For the text-containing cell, return its midpoint in [x, y] coordinate format. 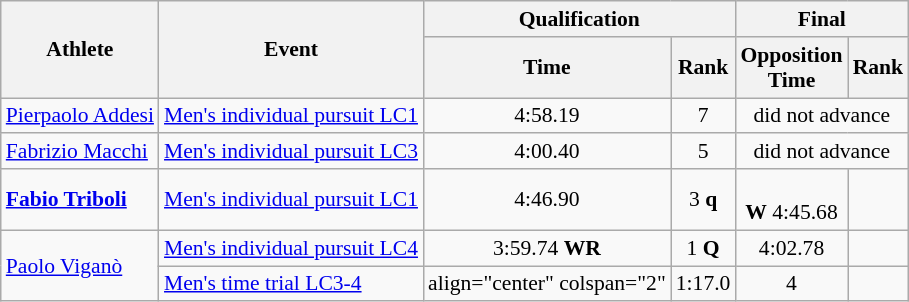
align="center" colspan="2" [547, 284]
Fabrizio Macchi [80, 152]
Pierpaolo Addesi [80, 116]
1 Q [704, 248]
4:58.19 [547, 116]
3:59.74 WR [547, 248]
Men's time trial LC3-4 [291, 284]
Final [822, 19]
Time [547, 68]
Paolo Viganò [80, 266]
4:46.90 [547, 200]
4:00.40 [547, 152]
Men's individual pursuit LC4 [291, 248]
Qualification [579, 19]
3 q [704, 200]
7 [704, 116]
OppositionTime [791, 68]
4 [791, 284]
Athlete [80, 50]
4:02.78 [791, 248]
1:17.0 [704, 284]
Men's individual pursuit LC3 [291, 152]
W 4:45.68 [791, 200]
Event [291, 50]
Fabio Triboli [80, 200]
5 [704, 152]
